For the text-containing cell, return its midpoint in [X, Y] coordinate format. 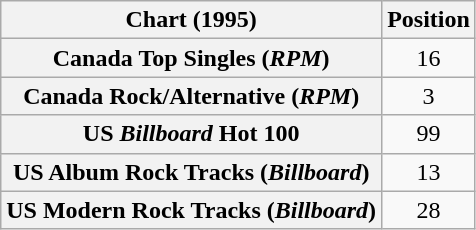
99 [429, 134]
16 [429, 58]
3 [429, 96]
US Album Rock Tracks (Billboard) [192, 172]
Position [429, 20]
28 [429, 210]
13 [429, 172]
Canada Top Singles (RPM) [192, 58]
US Billboard Hot 100 [192, 134]
Canada Rock/Alternative (RPM) [192, 96]
US Modern Rock Tracks (Billboard) [192, 210]
Chart (1995) [192, 20]
